Find where the given text appears and provide that cell's center as (x, y) coordinate. 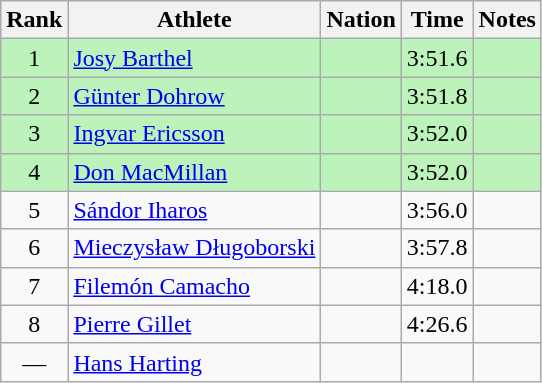
8 (34, 324)
3:51.8 (437, 96)
Ingvar Ericsson (194, 134)
4:26.6 (437, 324)
6 (34, 248)
7 (34, 286)
Athlete (194, 20)
3:56.0 (437, 210)
3:57.8 (437, 248)
Don MacMillan (194, 172)
— (34, 362)
3:51.6 (437, 58)
Mieczysław Długoborski (194, 248)
Notes (507, 20)
4 (34, 172)
Josy Barthel (194, 58)
Hans Harting (194, 362)
Sándor Iharos (194, 210)
4:18.0 (437, 286)
5 (34, 210)
2 (34, 96)
Günter Dohrow (194, 96)
Filemón Camacho (194, 286)
Rank (34, 20)
Nation (361, 20)
Pierre Gillet (194, 324)
1 (34, 58)
Time (437, 20)
3 (34, 134)
